Capture the cell that displays the provided text and extract its [X, Y] central coordinate. 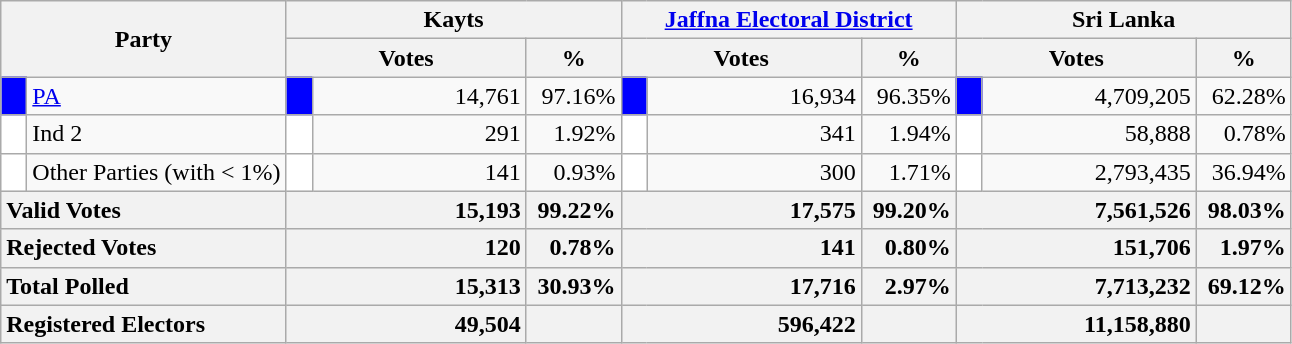
7,713,232 [1076, 286]
2.97% [908, 286]
0.93% [574, 172]
17,716 [741, 286]
151,706 [1076, 248]
11,158,880 [1076, 324]
1.92% [574, 134]
Rejected Votes [144, 248]
99.22% [574, 210]
Registered Electors [144, 324]
14,761 [419, 96]
1.94% [908, 134]
1.97% [1244, 248]
Party [144, 39]
15,193 [406, 210]
1.71% [908, 172]
300 [754, 172]
16,934 [754, 96]
98.03% [1244, 210]
120 [406, 248]
62.28% [1244, 96]
58,888 [1089, 134]
15,313 [406, 286]
7,561,526 [1076, 210]
596,422 [741, 324]
Ind 2 [156, 134]
Sri Lanka [1124, 20]
97.16% [574, 96]
49,504 [406, 324]
30.93% [574, 286]
17,575 [741, 210]
Kayts [454, 20]
99.20% [908, 210]
36.94% [1244, 172]
Valid Votes [144, 210]
96.35% [908, 96]
Other Parties (with < 1%) [156, 172]
341 [754, 134]
0.80% [908, 248]
291 [419, 134]
4,709,205 [1089, 96]
PA [156, 96]
Total Polled [144, 286]
Jaffna Electoral District [788, 20]
2,793,435 [1089, 172]
69.12% [1244, 286]
